Extract the [x, y] coordinate from the center of the cell holding the provided text.  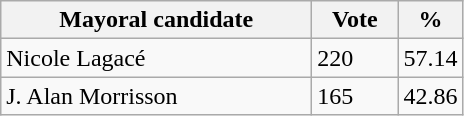
165 [355, 96]
220 [355, 58]
J. Alan Morrisson [156, 96]
Mayoral candidate [156, 20]
Nicole Lagacé [156, 58]
% [430, 20]
42.86 [430, 96]
Vote [355, 20]
57.14 [430, 58]
